Scan for the cell matching the given text and deliver its (X, Y) coordinate at center. 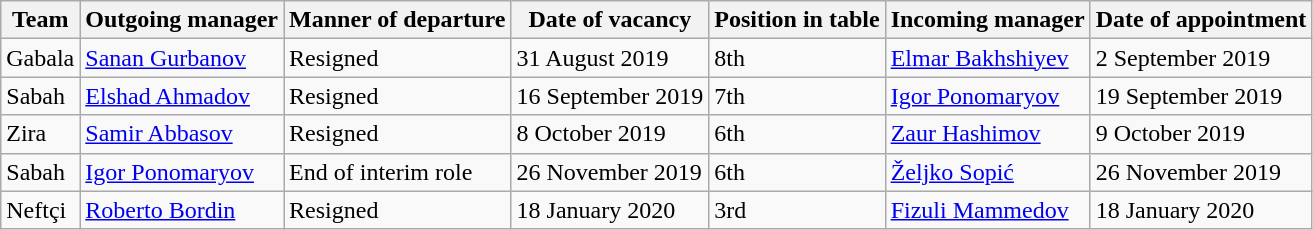
9 October 2019 (1201, 134)
Sanan Gurbanov (182, 58)
Zaur Hashimov (988, 134)
Elshad Ahmadov (182, 96)
Elmar Bakhshiyev (988, 58)
Samir Abbasov (182, 134)
Date of appointment (1201, 20)
Manner of departure (398, 20)
19 September 2019 (1201, 96)
8 October 2019 (610, 134)
3rd (797, 210)
Zira (40, 134)
8th (797, 58)
Date of vacancy (610, 20)
Outgoing manager (182, 20)
Team (40, 20)
Fizuli Mammedov (988, 210)
End of interim role (398, 172)
Roberto Bordin (182, 210)
7th (797, 96)
2 September 2019 (1201, 58)
16 September 2019 (610, 96)
Željko Sopić (988, 172)
Incoming manager (988, 20)
Gabala (40, 58)
Neftçi (40, 210)
31 August 2019 (610, 58)
Position in table (797, 20)
